From the cell containing the given text, extract its center point as (x, y) coordinate. 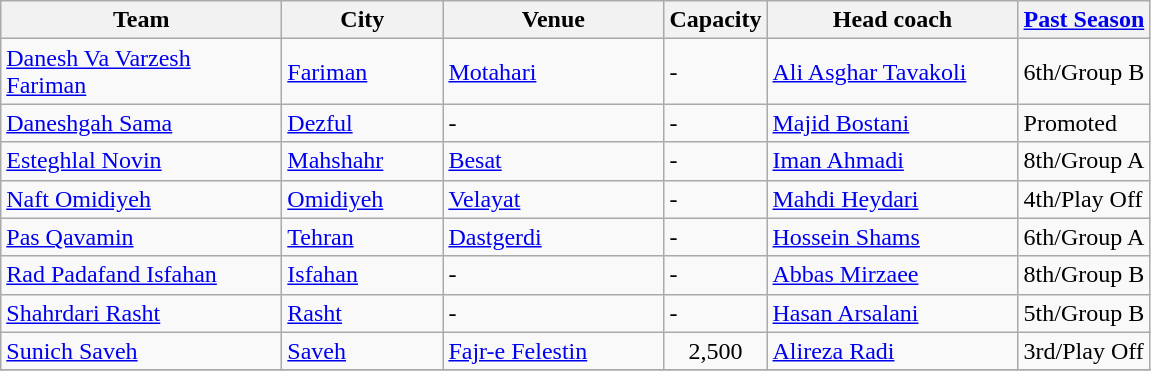
Abbas Mirzaee (892, 275)
Besat (554, 161)
Saveh (362, 351)
Rad Padafand Isfahan (142, 275)
Motahari (554, 72)
Shahrdari Rasht (142, 313)
5th/Group B (1084, 313)
Hasan Arsalani (892, 313)
8th/Group B (1084, 275)
Mahdi Heydari (892, 199)
Past Season (1084, 20)
Ali Asghar Tavakoli (892, 72)
Alireza Radi (892, 351)
City (362, 20)
Venue (554, 20)
Capacity (716, 20)
6th/Group A (1084, 237)
Dastgerdi (554, 237)
Sunich Saveh (142, 351)
Pas Qavamin (142, 237)
2,500 (716, 351)
Majid Bostani (892, 123)
Iman Ahmadi (892, 161)
Mahshahr (362, 161)
6th/Group B (1084, 72)
Omidiyeh (362, 199)
8th/Group A (1084, 161)
Dezful (362, 123)
Team (142, 20)
Esteghlal Novin (142, 161)
Naft Omidiyeh (142, 199)
3rd/Play Off (1084, 351)
Head coach (892, 20)
Isfahan (362, 275)
Fariman (362, 72)
Danesh Va Varzesh Fariman (142, 72)
Daneshgah Sama (142, 123)
Tehran (362, 237)
Velayat (554, 199)
Promoted (1084, 123)
4th/Play Off (1084, 199)
Fajr-e Felestin (554, 351)
Rasht (362, 313)
Hossein Shams (892, 237)
